Provide the (X, Y) coordinate of the cell's center where the given text is located.  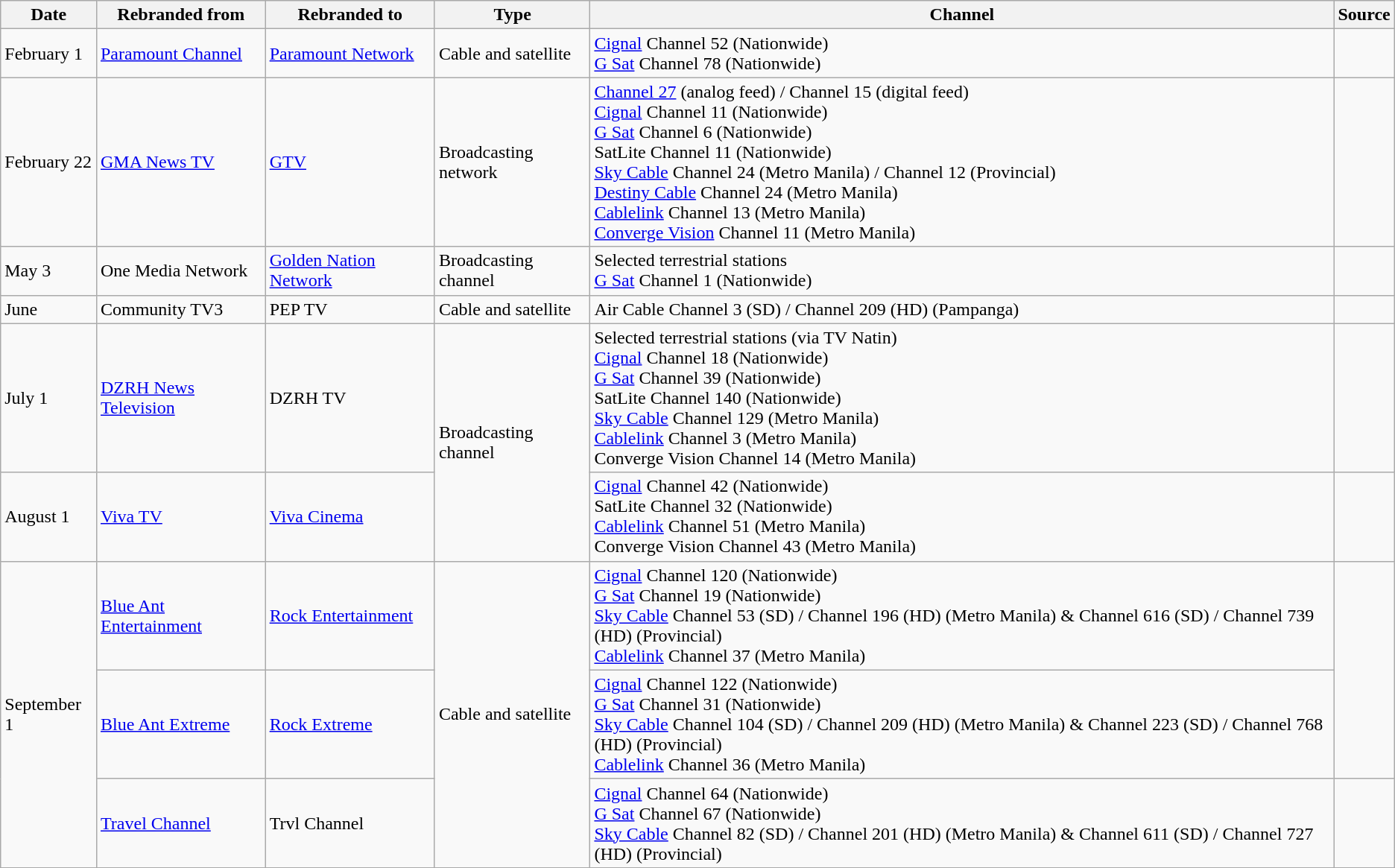
GMA News TV (180, 162)
July 1 (49, 398)
Viva TV (180, 517)
Community TV3 (180, 309)
September 1 (49, 714)
Source (1364, 15)
Rock Extreme (350, 724)
Blue Ant Entertainment (180, 615)
Date (49, 15)
Rebranded to (350, 15)
Paramount Channel (180, 54)
Air Cable Channel 3 (SD) / Channel 209 (HD) (Pampanga) (962, 309)
One Media Network (180, 271)
DZRH News Television (180, 398)
Broadcasting network (512, 162)
February 22 (49, 162)
Paramount Network (350, 54)
Trvl Channel (350, 823)
Selected terrestrial stationsG Sat Channel 1 (Nationwide) (962, 271)
June (49, 309)
PEP TV (350, 309)
Type (512, 15)
Viva Cinema (350, 517)
August 1 (49, 517)
Golden Nation Network (350, 271)
Blue Ant Extreme (180, 724)
May 3 (49, 271)
Rock Entertainment (350, 615)
Cignal Channel 42 (Nationwide)SatLite Channel 32 (Nationwide)Cablelink Channel 51 (Metro Manila)Converge Vision Channel 43 (Metro Manila) (962, 517)
Travel Channel (180, 823)
Rebranded from (180, 15)
DZRH TV (350, 398)
Cignal Channel 52 (Nationwide)G Sat Channel 78 (Nationwide) (962, 54)
February 1 (49, 54)
Channel (962, 15)
GTV (350, 162)
